Return the [X, Y] coordinate for the center point of the cell that contains the specified text.  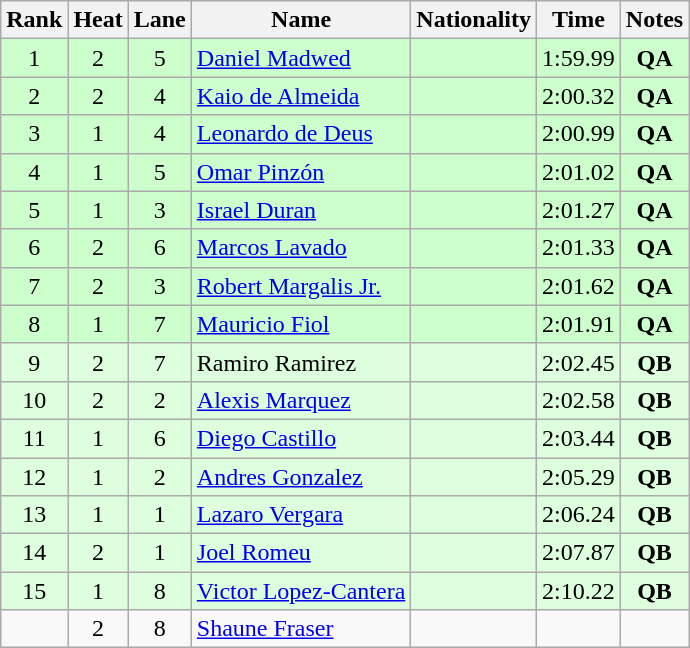
12 [34, 477]
2:01.62 [579, 286]
Kaio de Almeida [301, 96]
13 [34, 515]
Robert Margalis Jr. [301, 286]
Victor Lopez-Cantera [301, 591]
Ramiro Ramirez [301, 362]
2:10.22 [579, 591]
Israel Duran [301, 210]
2:01.27 [579, 210]
15 [34, 591]
2:05.29 [579, 477]
Marcos Lavado [301, 248]
Nationality [474, 20]
2:03.44 [579, 438]
Name [301, 20]
Andres Gonzalez [301, 477]
Daniel Madwed [301, 58]
1:59.99 [579, 58]
2:07.87 [579, 553]
Lazaro Vergara [301, 515]
2:02.45 [579, 362]
11 [34, 438]
2:01.91 [579, 324]
Leonardo de Deus [301, 134]
Heat [98, 20]
Rank [34, 20]
Shaune Fraser [301, 629]
2:00.32 [579, 96]
Notes [654, 20]
2:06.24 [579, 515]
9 [34, 362]
Mauricio Fiol [301, 324]
2:01.02 [579, 172]
10 [34, 400]
Diego Castillo [301, 438]
Lane [160, 20]
2:02.58 [579, 400]
Alexis Marquez [301, 400]
Time [579, 20]
14 [34, 553]
Joel Romeu [301, 553]
2:00.99 [579, 134]
2:01.33 [579, 248]
Omar Pinzón [301, 172]
